Return the (x, y) coordinate for the center point of the cell that contains the specified text.  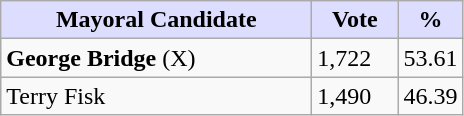
% (430, 20)
1,490 (355, 96)
Terry Fisk (156, 96)
Vote (355, 20)
1,722 (355, 58)
53.61 (430, 58)
Mayoral Candidate (156, 20)
George Bridge (X) (156, 58)
46.39 (430, 96)
